Find where the given text appears and provide that cell's center as (x, y) coordinate. 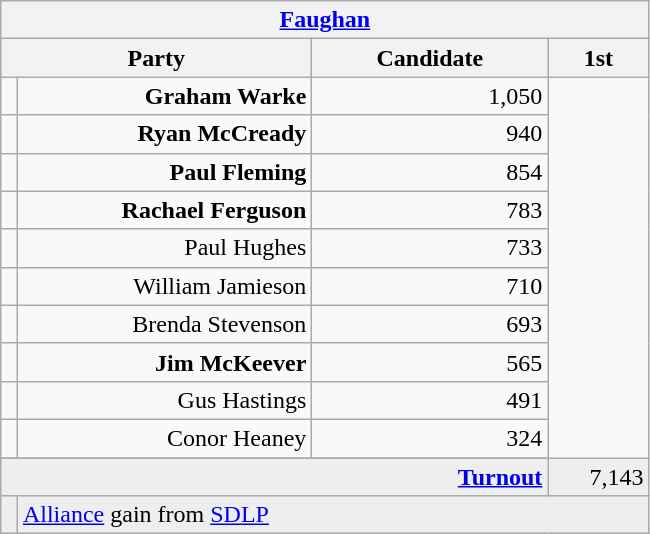
Alliance gain from SDLP (333, 515)
1st (598, 58)
Turnout (274, 477)
Party (156, 58)
693 (430, 324)
Faughan (325, 20)
Graham Warke (164, 96)
565 (430, 362)
491 (430, 400)
Candidate (430, 58)
854 (430, 172)
Jim McKeever (164, 362)
Ryan McCready (164, 134)
Paul Hughes (164, 248)
Conor Heaney (164, 438)
Rachael Ferguson (164, 210)
Paul Fleming (164, 172)
324 (430, 438)
7,143 (598, 477)
783 (430, 210)
William Jamieson (164, 286)
Gus Hastings (164, 400)
710 (430, 286)
1,050 (430, 96)
733 (430, 248)
Brenda Stevenson (164, 324)
940 (430, 134)
